Output the (X, Y) coordinate of the center of the cell containing the given text.  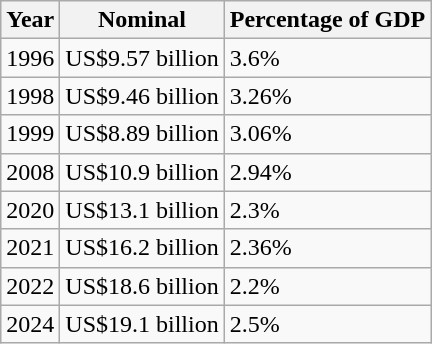
2008 (30, 172)
1996 (30, 58)
US$10.9 billion (142, 172)
US$8.89 billion (142, 134)
2.3% (328, 210)
2.2% (328, 286)
Nominal (142, 20)
2.36% (328, 248)
2021 (30, 248)
2022 (30, 286)
US$18.6 billion (142, 286)
US$9.57 billion (142, 58)
3.6% (328, 58)
US$9.46 billion (142, 96)
3.06% (328, 134)
2024 (30, 324)
US$16.2 billion (142, 248)
Percentage of GDP (328, 20)
1999 (30, 134)
3.26% (328, 96)
US$19.1 billion (142, 324)
1998 (30, 96)
2020 (30, 210)
US$13.1 billion (142, 210)
Year (30, 20)
2.5% (328, 324)
2.94% (328, 172)
